Return the [X, Y] coordinate for the center point of the cell that contains the specified text.  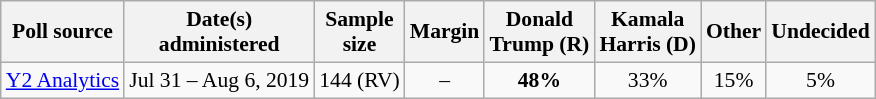
– [445, 80]
Other [734, 32]
Poll source [62, 32]
DonaldTrump (R) [539, 32]
33% [648, 80]
144 (RV) [360, 80]
Date(s)administered [219, 32]
Margin [445, 32]
Undecided [820, 32]
15% [734, 80]
5% [820, 80]
KamalaHarris (D) [648, 32]
Y2 Analytics [62, 80]
Samplesize [360, 32]
Jul 31 – Aug 6, 2019 [219, 80]
48% [539, 80]
